Determine the [x, y] coordinate at the center of the cell enclosing the given text.  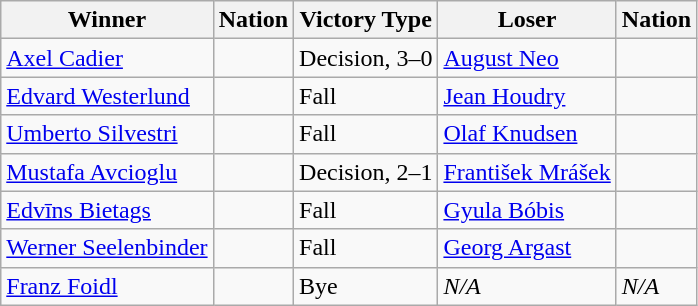
Werner Seelenbinder [107, 248]
Loser [527, 20]
Georg Argast [527, 248]
August Neo [527, 58]
Axel Cadier [107, 58]
Winner [107, 20]
Gyula Bóbis [527, 210]
Olaf Knudsen [527, 134]
Mustafa Avcioglu [107, 172]
Franz Foidl [107, 286]
Victory Type [366, 20]
Edvīns Bietags [107, 210]
Decision, 3–0 [366, 58]
Umberto Silvestri [107, 134]
Edvard Westerlund [107, 96]
Decision, 2–1 [366, 172]
Jean Houdry [527, 96]
Bye [366, 286]
František Mrášek [527, 172]
